Locate the cell with the specified text and output its (x, y) center coordinate. 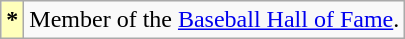
* (12, 20)
Member of the Baseball Hall of Fame. (214, 20)
